Search for the cell housing the specified text and yield its (X, Y) center coordinate. 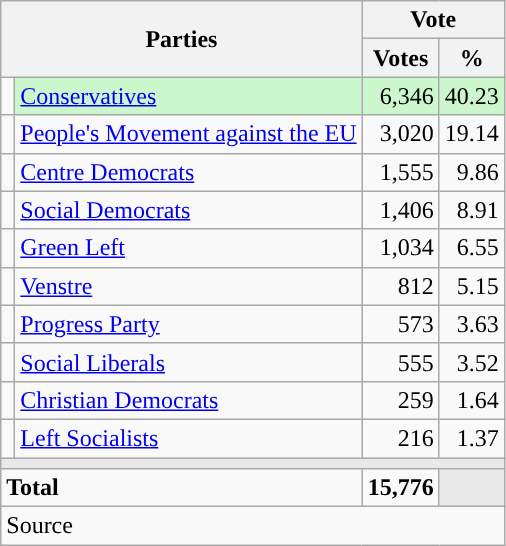
% (472, 58)
Green Left (188, 248)
3.63 (472, 324)
15,776 (400, 488)
5.15 (472, 286)
1.37 (472, 438)
9.86 (472, 172)
1.64 (472, 400)
Progress Party (188, 324)
Votes (400, 58)
19.14 (472, 134)
Source (253, 526)
Christian Democrats (188, 400)
1,406 (400, 210)
Venstre (188, 286)
6,346 (400, 96)
Left Socialists (188, 438)
555 (400, 362)
3,020 (400, 134)
3.52 (472, 362)
1,034 (400, 248)
812 (400, 286)
259 (400, 400)
Social Democrats (188, 210)
Conservatives (188, 96)
Total (182, 488)
216 (400, 438)
40.23 (472, 96)
8.91 (472, 210)
Vote (433, 20)
Centre Democrats (188, 172)
Parties (182, 39)
573 (400, 324)
6.55 (472, 248)
Social Liberals (188, 362)
People's Movement against the EU (188, 134)
1,555 (400, 172)
